Return the [X, Y] coordinate for the center point of the cell that contains the specified text.  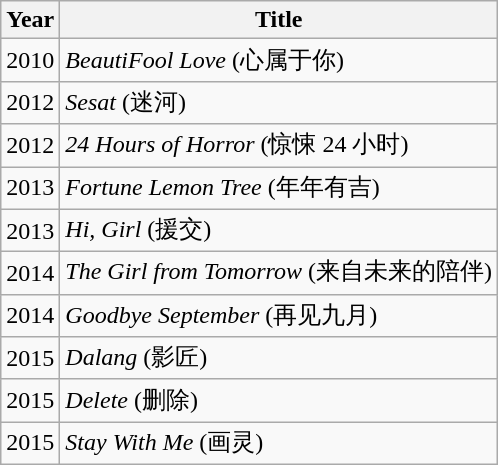
BeautiFool Love (心属于你) [279, 60]
Fortune Lemon Tree (年年有吉) [279, 188]
Title [279, 20]
Goodbye September (再见九月) [279, 316]
Delete (删除) [279, 400]
The Girl from Tomorrow (来自未来的陪伴) [279, 274]
Sesat (迷河) [279, 102]
Stay With Me (画灵) [279, 444]
Dalang (影匠) [279, 358]
24 Hours of Horror (惊悚 24 小时) [279, 146]
2010 [30, 60]
Hi, Girl (援交) [279, 230]
Year [30, 20]
